Locate the cell with the specified text and output its [x, y] center coordinate. 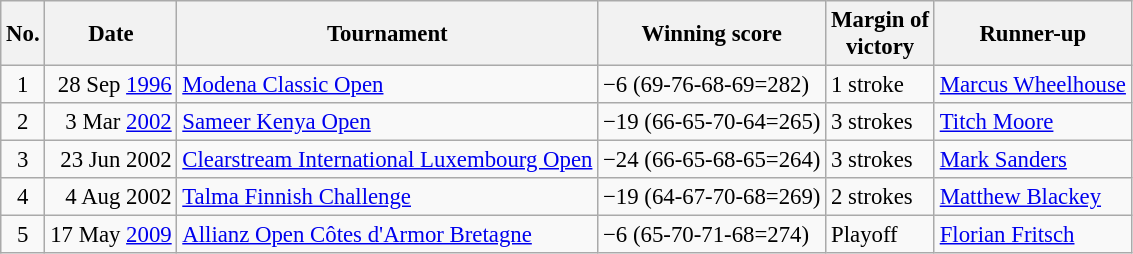
1 stroke [880, 85]
Matthew Blackey [1032, 197]
1 [23, 85]
−6 (65-70-71-68=274) [712, 235]
Talma Finnish Challenge [388, 197]
2 strokes [880, 197]
−6 (69-76-68-69=282) [712, 85]
4 Aug 2002 [111, 197]
Winning score [712, 34]
Modena Classic Open [388, 85]
4 [23, 197]
−24 (66-65-68-65=264) [712, 160]
Sameer Kenya Open [388, 122]
Marcus Wheelhouse [1032, 85]
28 Sep 1996 [111, 85]
Runner-up [1032, 34]
Tournament [388, 34]
Florian Fritsch [1032, 235]
5 [23, 235]
3 Mar 2002 [111, 122]
Date [111, 34]
Mark Sanders [1032, 160]
2 [23, 122]
23 Jun 2002 [111, 160]
Clearstream International Luxembourg Open [388, 160]
3 [23, 160]
Playoff [880, 235]
−19 (66-65-70-64=265) [712, 122]
No. [23, 34]
−19 (64-67-70-68=269) [712, 197]
17 May 2009 [111, 235]
Allianz Open Côtes d'Armor Bretagne [388, 235]
Titch Moore [1032, 122]
Margin ofvictory [880, 34]
